Pinpoint the cell where the given text exists, returning its (X, Y) midpoint coordinate. 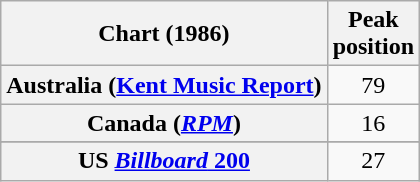
US Billboard 200 (164, 161)
Chart (1986) (164, 34)
79 (373, 85)
Canada (RPM) (164, 123)
Australia (Kent Music Report) (164, 85)
27 (373, 161)
Peakposition (373, 34)
16 (373, 123)
